Identify which cell holds the provided text, then report its [X, Y] central coordinate. 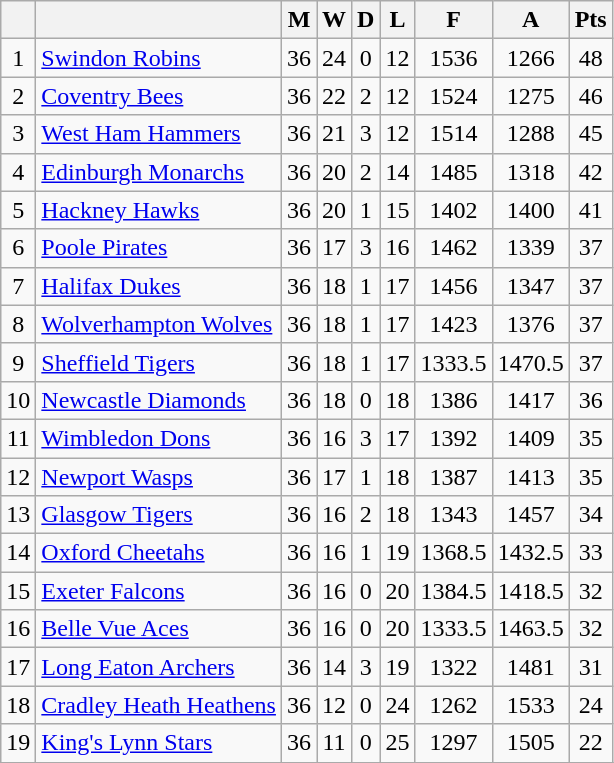
10 [18, 400]
1423 [454, 324]
1417 [530, 400]
7 [18, 286]
34 [590, 515]
1400 [530, 210]
21 [334, 134]
8 [18, 324]
5 [18, 210]
Newcastle Diamonds [159, 400]
Hackney Hawks [159, 210]
6 [18, 248]
1392 [454, 438]
Newport Wasps [159, 477]
M [298, 20]
W [334, 20]
1456 [454, 286]
1376 [530, 324]
Swindon Robins [159, 58]
1347 [530, 286]
1343 [454, 515]
48 [590, 58]
Halifax Dukes [159, 286]
1505 [530, 743]
42 [590, 172]
1368.5 [454, 553]
1485 [454, 172]
Glasgow Tigers [159, 515]
1339 [530, 248]
1297 [454, 743]
1418.5 [530, 591]
1470.5 [530, 362]
Exeter Falcons [159, 591]
A [530, 20]
1409 [530, 438]
Long Eaton Archers [159, 667]
Cradley Heath Heathens [159, 705]
F [454, 20]
Wimbledon Dons [159, 438]
King's Lynn Stars [159, 743]
Wolverhampton Wolves [159, 324]
Coventry Bees [159, 96]
1402 [454, 210]
1322 [454, 667]
Edinburgh Monarchs [159, 172]
33 [590, 553]
46 [590, 96]
4 [18, 172]
9 [18, 362]
1288 [530, 134]
Pts [590, 20]
West Ham Hammers [159, 134]
41 [590, 210]
1524 [454, 96]
1262 [454, 705]
Sheffield Tigers [159, 362]
1463.5 [530, 629]
31 [590, 667]
1432.5 [530, 553]
1275 [530, 96]
1318 [530, 172]
L [398, 20]
1481 [530, 667]
1386 [454, 400]
1457 [530, 515]
Oxford Cheetahs [159, 553]
45 [590, 134]
Belle Vue Aces [159, 629]
1384.5 [454, 591]
13 [18, 515]
1266 [530, 58]
25 [398, 743]
1536 [454, 58]
1462 [454, 248]
1514 [454, 134]
1533 [530, 705]
1387 [454, 477]
1413 [530, 477]
D [366, 20]
Poole Pirates [159, 248]
